Identify which cell holds the provided text, then report its [X, Y] central coordinate. 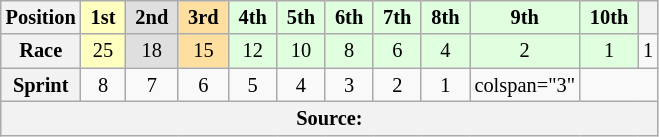
9th [525, 17]
5th [301, 17]
8th [445, 17]
10th [609, 17]
6th [349, 17]
Position [41, 17]
Source: [330, 118]
1st [104, 17]
Race [41, 51]
7th [397, 17]
10 [301, 51]
7 [152, 85]
2nd [152, 17]
12 [253, 51]
5 [253, 85]
4th [253, 17]
18 [152, 51]
15 [203, 51]
25 [104, 51]
3 [349, 85]
3rd [203, 17]
colspan="3" [525, 85]
Sprint [41, 85]
